Output the (x, y) coordinate of the center of the cell containing the given text.  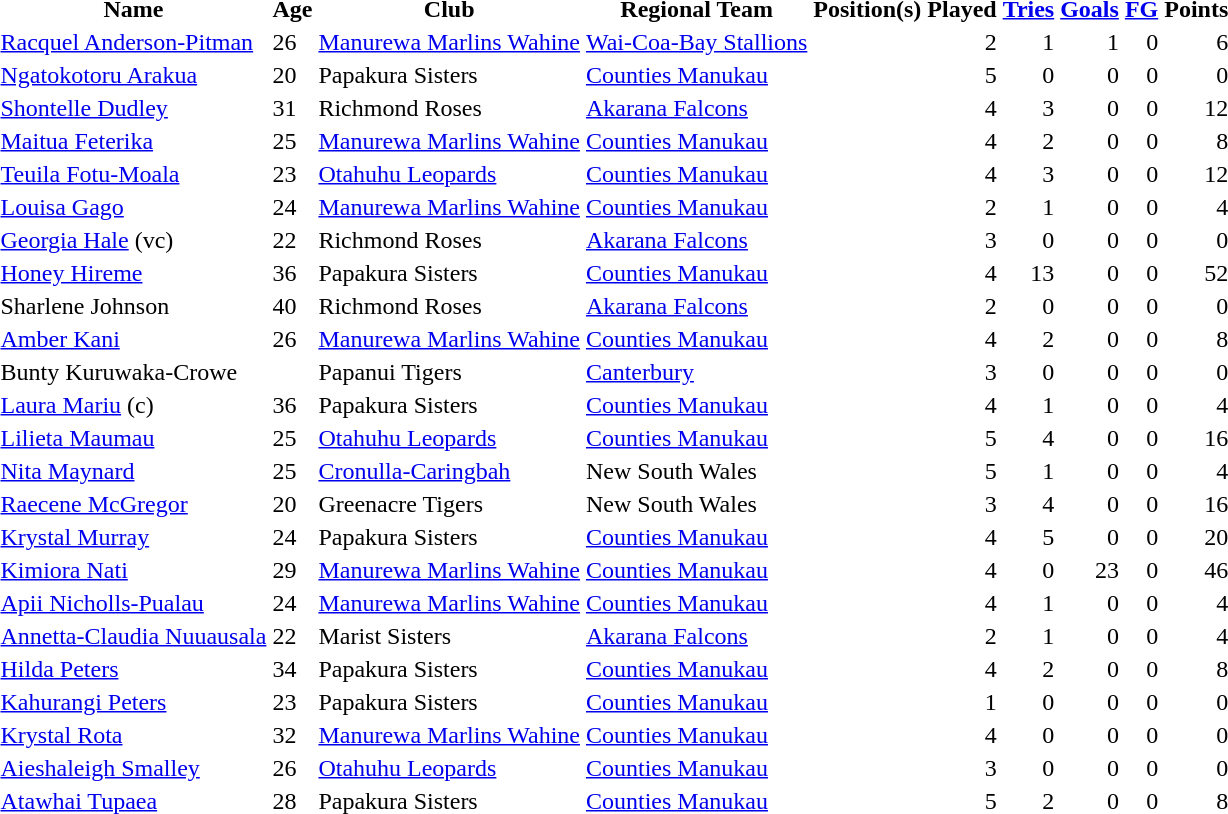
Cronulla-Caringbah (450, 471)
40 (292, 306)
Greenacre Tigers (450, 504)
32 (292, 735)
Canterbury (696, 372)
13 (1028, 273)
34 (292, 669)
Wai-Coa-Bay Stallions (696, 42)
31 (292, 108)
29 (292, 570)
Marist Sisters (450, 636)
Papanui Tigers (450, 372)
